Capture the cell that displays the provided text and extract its (x, y) central coordinate. 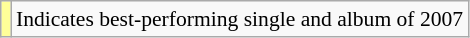
Indicates best-performing single and album of 2007 (240, 19)
